Capture the cell that displays the provided text and extract its [x, y] central coordinate. 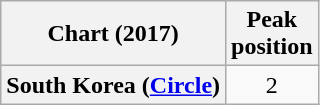
Chart (2017) [114, 34]
2 [272, 85]
Peakposition [272, 34]
South Korea (Circle) [114, 85]
